Extract the (x, y) coordinate from the center of the cell holding the provided text.  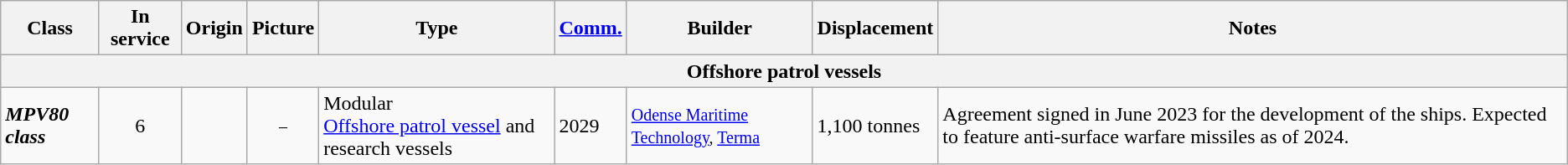
In service (140, 28)
Odense Maritime Technology, Terma (720, 126)
2029 (591, 126)
Agreement signed in June 2023 for the development of the ships. Expected to feature anti-surface warfare missiles as of 2024. (1253, 126)
Comm. (591, 28)
Type (437, 28)
1,100 tonnes (875, 126)
MPV80 class (50, 126)
Displacement (875, 28)
Notes (1253, 28)
Origin (214, 28)
Builder (720, 28)
Class (50, 28)
– (283, 126)
ModularOffshore patrol vessel and research vessels (437, 126)
Offshore patrol vessels (784, 71)
6 (140, 126)
Picture (283, 28)
